For the text-containing cell, return its midpoint in (x, y) coordinate format. 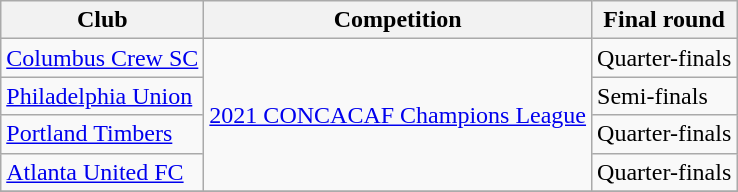
Final round (664, 20)
2021 CONCACAF Champions League (398, 115)
Atlanta United FC (102, 172)
Columbus Crew SC (102, 58)
Philadelphia Union (102, 96)
Portland Timbers (102, 134)
Club (102, 20)
Competition (398, 20)
Semi-finals (664, 96)
